Determine the [X, Y] coordinate at the center of the cell enclosing the given text.  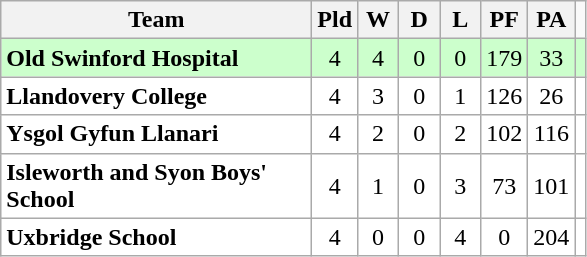
Uxbridge School [156, 237]
PA [552, 20]
126 [504, 96]
116 [552, 134]
PF [504, 20]
26 [552, 96]
Old Swinford Hospital [156, 58]
Team [156, 20]
Llandovery College [156, 96]
73 [504, 186]
Pld [335, 20]
101 [552, 186]
D [420, 20]
102 [504, 134]
L [460, 20]
179 [504, 58]
204 [552, 237]
Ysgol Gyfun Llanari [156, 134]
33 [552, 58]
Isleworth and Syon Boys' School [156, 186]
W [378, 20]
